Pinpoint the cell where the given text exists, returning its [x, y] midpoint coordinate. 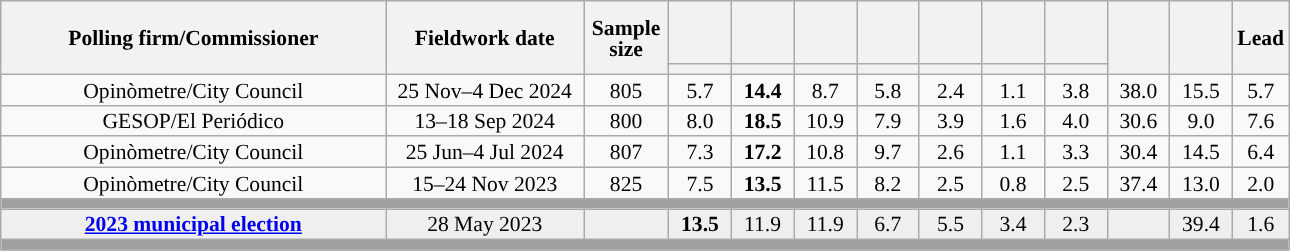
7.5 [700, 184]
800 [626, 120]
3.9 [950, 120]
4.0 [1076, 120]
11.5 [826, 184]
10.8 [826, 152]
15.5 [1202, 90]
13.0 [1202, 184]
807 [626, 152]
3.4 [1014, 224]
2.4 [950, 90]
3.8 [1076, 90]
39.4 [1202, 224]
0.8 [1014, 184]
25 Nov–4 Dec 2024 [485, 90]
2.0 [1260, 184]
GESOP/El Periódico [194, 120]
8.0 [700, 120]
25 Jun–4 Jul 2024 [485, 152]
Sample size [626, 38]
5.5 [950, 224]
825 [626, 184]
3.3 [1076, 152]
7.6 [1260, 120]
9.0 [1202, 120]
30.4 [1138, 152]
7.9 [888, 120]
13–18 Sep 2024 [485, 120]
14.5 [1202, 152]
Polling firm/Commissioner [194, 38]
38.0 [1138, 90]
8.2 [888, 184]
28 May 2023 [485, 224]
Fieldwork date [485, 38]
2023 municipal election [194, 224]
2.3 [1076, 224]
Lead [1260, 38]
5.8 [888, 90]
10.9 [826, 120]
6.4 [1260, 152]
2.6 [950, 152]
30.6 [1138, 120]
6.7 [888, 224]
805 [626, 90]
8.7 [826, 90]
7.3 [700, 152]
17.2 [762, 152]
37.4 [1138, 184]
14.4 [762, 90]
15–24 Nov 2023 [485, 184]
18.5 [762, 120]
9.7 [888, 152]
